Return the [X, Y] coordinate for the center point of the cell that contains the specified text.  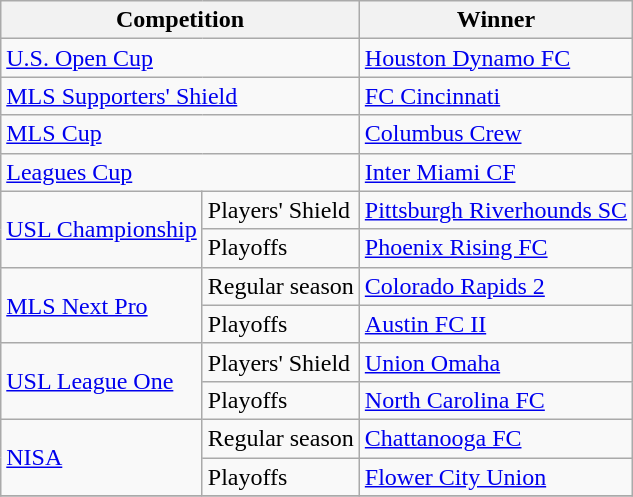
NISA [102, 457]
FC Cincinnati [496, 96]
Columbus Crew [496, 134]
Colorado Rapids 2 [496, 286]
Phoenix Rising FC [496, 248]
USL Championship [102, 229]
MLS Next Pro [102, 305]
Flower City Union [496, 477]
Union Omaha [496, 362]
MLS Supporters' Shield [180, 96]
Competition [180, 20]
Leagues Cup [180, 172]
Inter Miami CF [496, 172]
Houston Dynamo FC [496, 58]
Chattanooga FC [496, 438]
U.S. Open Cup [180, 58]
North Carolina FC [496, 400]
MLS Cup [180, 134]
Austin FC II [496, 324]
Pittsburgh Riverhounds SC [496, 210]
Winner [496, 20]
USL League One [102, 381]
